Return [x, y] of the center of cell containing provided text 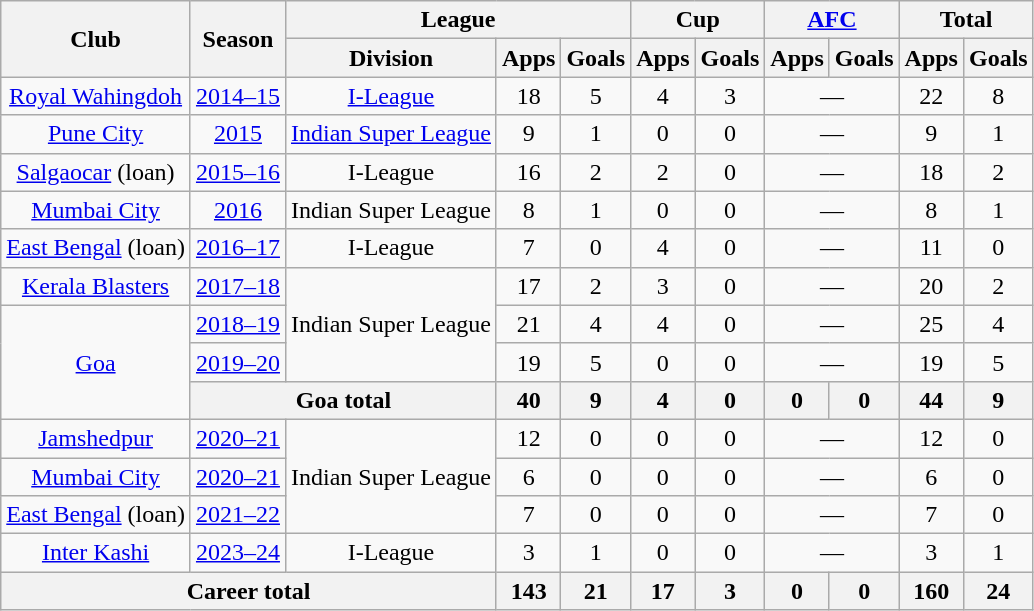
Goa [96, 362]
Pune City [96, 134]
25 [931, 324]
2023–24 [238, 553]
League [458, 20]
Total [966, 20]
143 [528, 591]
2016–17 [238, 248]
Inter Kashi [96, 553]
22 [931, 96]
Club [96, 39]
2017–18 [238, 286]
2021–22 [238, 515]
Goa total [343, 400]
40 [528, 400]
44 [931, 400]
2015–16 [238, 172]
Division [390, 58]
24 [998, 591]
20 [931, 286]
Cup [698, 20]
2018–19 [238, 324]
2014–15 [238, 96]
2016 [238, 210]
11 [931, 248]
2019–20 [238, 362]
Salgaocar (loan) [96, 172]
Season [238, 39]
Career total [249, 591]
160 [931, 591]
2015 [238, 134]
Jamshedpur [96, 438]
AFC [832, 20]
16 [528, 172]
Kerala Blasters [96, 286]
Royal Wahingdoh [96, 96]
